Determine the [x, y] coordinate at the center of the cell enclosing the given text.  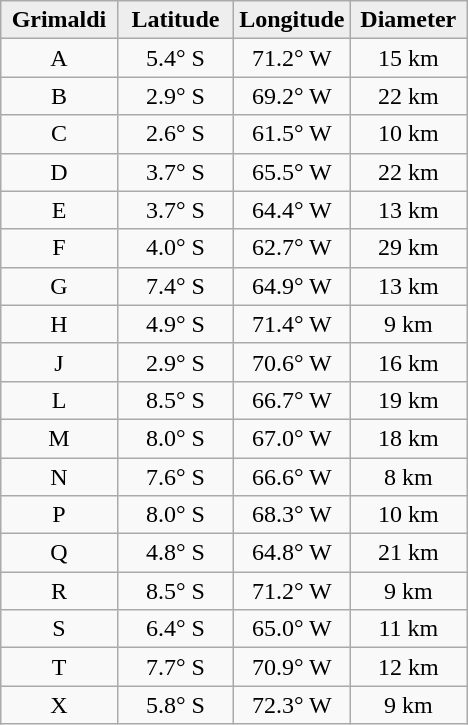
21 km [408, 553]
N [59, 477]
61.5° W [292, 134]
8 km [408, 477]
L [59, 400]
67.0° W [292, 438]
72.3° W [292, 705]
B [59, 96]
5.4° S [175, 58]
D [59, 172]
11 km [408, 629]
65.0° W [292, 629]
65.5° W [292, 172]
64.8° W [292, 553]
68.3° W [292, 515]
Diameter [408, 20]
S [59, 629]
12 km [408, 667]
G [59, 286]
16 km [408, 362]
4.9° S [175, 324]
P [59, 515]
64.4° W [292, 210]
64.9° W [292, 286]
29 km [408, 248]
71.4° W [292, 324]
Q [59, 553]
4.0° S [175, 248]
62.7° W [292, 248]
C [59, 134]
4.8° S [175, 553]
66.6° W [292, 477]
Grimaldi [59, 20]
6.4° S [175, 629]
5.8° S [175, 705]
R [59, 591]
Longitude [292, 20]
66.7° W [292, 400]
7.4° S [175, 286]
7.7° S [175, 667]
15 km [408, 58]
70.9° W [292, 667]
J [59, 362]
2.6° S [175, 134]
70.6° W [292, 362]
7.6° S [175, 477]
18 km [408, 438]
M [59, 438]
19 km [408, 400]
69.2° W [292, 96]
X [59, 705]
T [59, 667]
F [59, 248]
H [59, 324]
Latitude [175, 20]
E [59, 210]
A [59, 58]
